Scan for the cell matching the given text and deliver its (X, Y) coordinate at center. 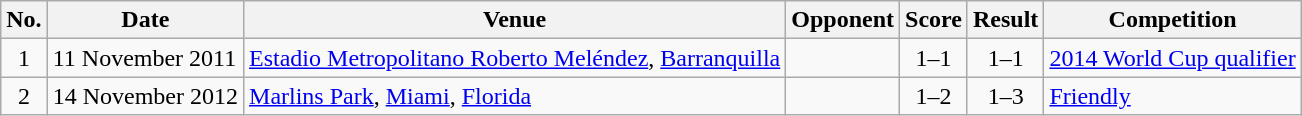
14 November 2012 (145, 96)
No. (24, 20)
Friendly (1172, 96)
Result (1005, 20)
Competition (1172, 20)
Estadio Metropolitano Roberto Meléndez, Barranquilla (515, 58)
2 (24, 96)
Score (934, 20)
Marlins Park, Miami, Florida (515, 96)
Opponent (843, 20)
Date (145, 20)
11 November 2011 (145, 58)
2014 World Cup qualifier (1172, 58)
1 (24, 58)
1–3 (1005, 96)
1–2 (934, 96)
Venue (515, 20)
